From the cell containing the given text, extract its center point as [x, y] coordinate. 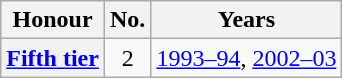
1993–94, 2002–03 [246, 58]
Years [246, 20]
Honour [53, 20]
No. [127, 20]
2 [127, 58]
Fifth tier [53, 58]
